Capture the cell that displays the provided text and extract its [x, y] central coordinate. 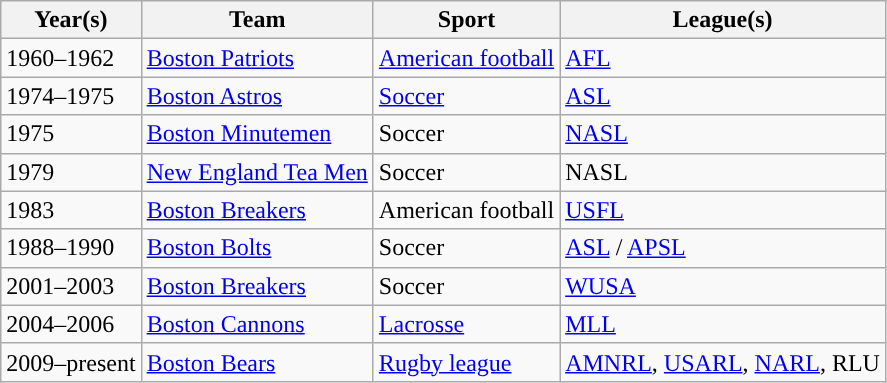
2009–present [71, 362]
AMNRL, USARL, NARL, RLU [723, 362]
1988–1990 [71, 248]
WUSA [723, 286]
ASL [723, 96]
USFL [723, 210]
Boston Patriots [257, 58]
1975 [71, 134]
Boston Bears [257, 362]
Rugby league [466, 362]
MLL [723, 324]
Boston Astros [257, 96]
1960–1962 [71, 58]
Team [257, 20]
Boston Cannons [257, 324]
Sport [466, 20]
Lacrosse [466, 324]
Boston Bolts [257, 248]
ASL / APSL [723, 248]
1974–1975 [71, 96]
1979 [71, 172]
New England Tea Men [257, 172]
AFL [723, 58]
League(s) [723, 20]
Year(s) [71, 20]
2001–2003 [71, 286]
Boston Minutemen [257, 134]
1983 [71, 210]
2004–2006 [71, 324]
